From the cell containing the given text, extract its center point as [X, Y] coordinate. 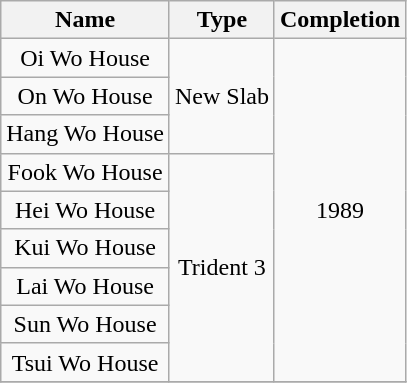
New Slab [222, 96]
Tsui Wo House [86, 362]
On Wo House [86, 96]
Kui Wo House [86, 248]
Hang Wo House [86, 134]
Completion [340, 20]
1989 [340, 210]
Type [222, 20]
Lai Wo House [86, 286]
Hei Wo House [86, 210]
Name [86, 20]
Fook Wo House [86, 172]
Trident 3 [222, 267]
Sun Wo House [86, 324]
Oi Wo House [86, 58]
